Output the [x, y] coordinate of the center of the cell containing the given text.  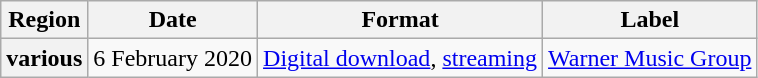
Label [650, 20]
Date [173, 20]
Digital download, streaming [400, 58]
Warner Music Group [650, 58]
various [44, 58]
6 February 2020 [173, 58]
Format [400, 20]
Region [44, 20]
